For the text-containing cell, return its midpoint in (X, Y) coordinate format. 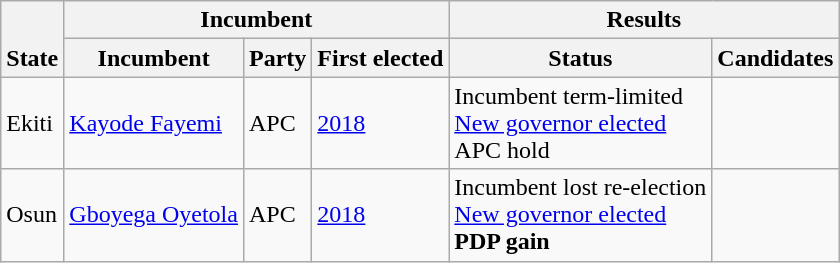
Ekiti (32, 123)
First elected (380, 58)
Candidates (776, 58)
Kayode Fayemi (154, 123)
Results (644, 20)
Party (277, 58)
Incumbent term-limitedNew governor electedAPC hold (580, 123)
Osun (32, 215)
Incumbent lost re-electionNew governor electedPDP gain (580, 215)
Gboyega Oyetola (154, 215)
Status (580, 58)
State (32, 39)
